Detect which cell encompasses the target text, then output its (X, Y) center coordinate. 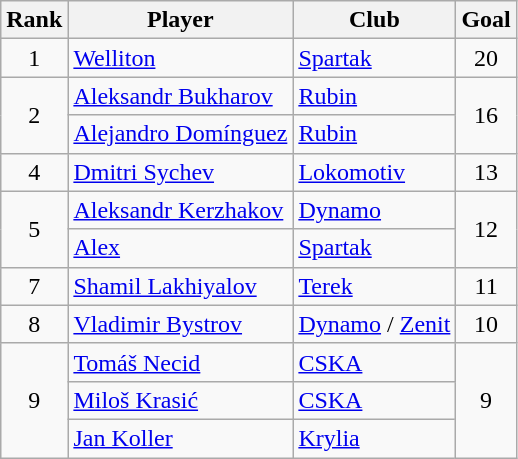
11 (486, 286)
7 (34, 286)
5 (34, 229)
1 (34, 58)
Vladimir Bystrov (180, 324)
10 (486, 324)
Terek (374, 286)
Welliton (180, 58)
Dynamo / Zenit (374, 324)
Alex (180, 248)
Club (374, 20)
12 (486, 229)
Dmitri Sychev (180, 172)
Shamil Lakhiyalov (180, 286)
Tomáš Necid (180, 362)
Jan Koller (180, 438)
20 (486, 58)
8 (34, 324)
2 (34, 115)
Lokomotiv (374, 172)
Miloš Krasić (180, 400)
4 (34, 172)
Player (180, 20)
Aleksandr Bukharov (180, 96)
Alejandro Domínguez (180, 134)
Dynamo (374, 210)
16 (486, 115)
13 (486, 172)
Aleksandr Kerzhakov (180, 210)
Rank (34, 20)
Goal (486, 20)
Krylia (374, 438)
